Output the [X, Y] coordinate of the center of the cell containing the given text.  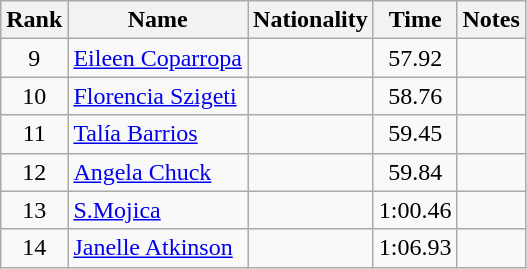
Janelle Atkinson [158, 248]
14 [34, 248]
Nationality [311, 20]
59.84 [415, 172]
Time [415, 20]
59.45 [415, 134]
10 [34, 96]
13 [34, 210]
57.92 [415, 58]
Eileen Coparropa [158, 58]
1:00.46 [415, 210]
11 [34, 134]
Rank [34, 20]
12 [34, 172]
Talía Barrios [158, 134]
1:06.93 [415, 248]
Florencia Szigeti [158, 96]
9 [34, 58]
Notes [491, 20]
58.76 [415, 96]
S.Mojica [158, 210]
Name [158, 20]
Angela Chuck [158, 172]
